Detect which cell encompasses the target text, then output its (x, y) center coordinate. 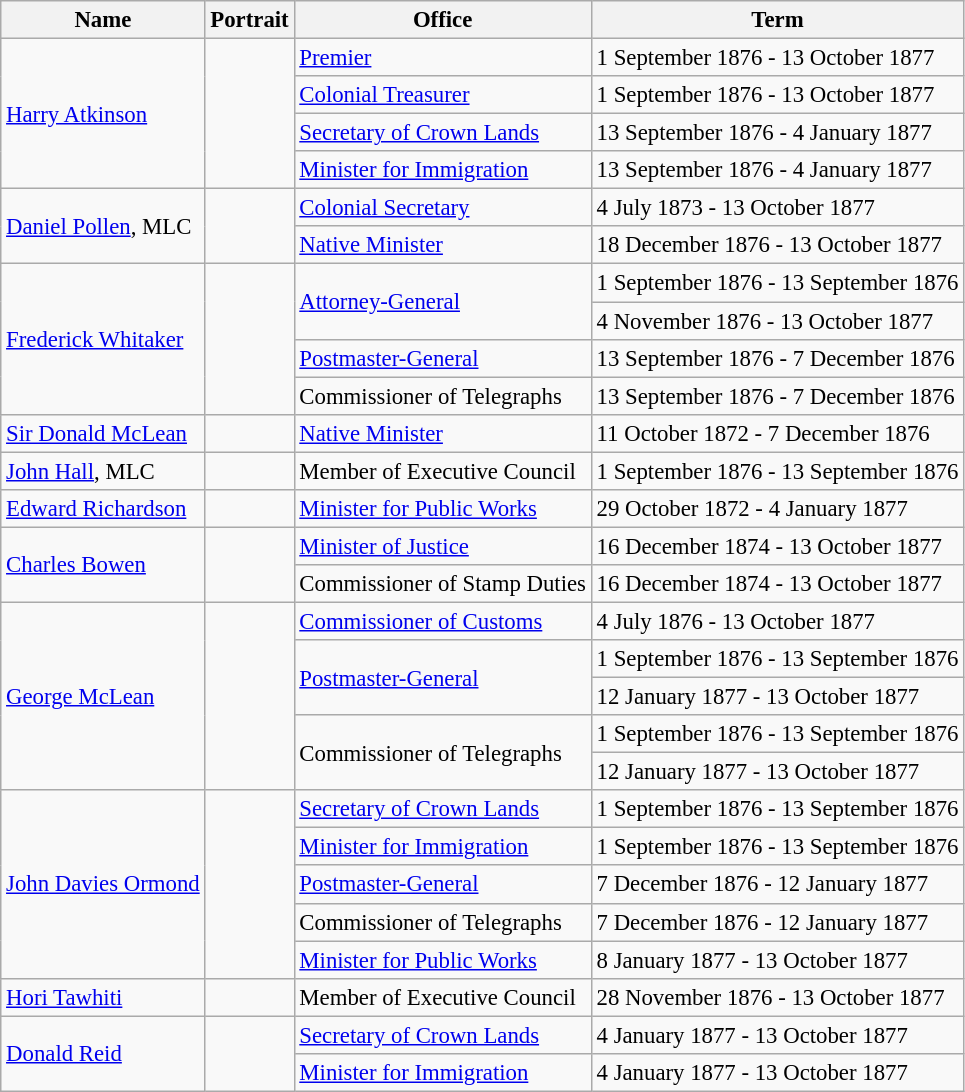
11 October 1872 - 7 December 1876 (777, 433)
John Davies Ormond (103, 884)
Name (103, 20)
Charles Bowen (103, 564)
Frederick Whitaker (103, 339)
28 November 1876 - 13 October 1877 (777, 997)
Donald Reid (103, 1054)
Colonial Treasurer (442, 95)
Sir Donald McLean (103, 433)
Office (442, 20)
Premier (442, 58)
Commissioner of Customs (442, 621)
Minister of Justice (442, 546)
4 July 1876 - 13 October 1877 (777, 621)
4 July 1873 - 13 October 1877 (777, 208)
29 October 1872 - 4 January 1877 (777, 509)
John Hall, MLC (103, 471)
Portrait (250, 20)
Commissioner of Stamp Duties (442, 584)
Term (777, 20)
Hori Tawhiti (103, 997)
Attorney-General (442, 302)
Edward Richardson (103, 509)
4 November 1876 - 13 October 1877 (777, 321)
George McLean (103, 696)
Daniel Pollen, MLC (103, 226)
Harry Atkinson (103, 114)
18 December 1876 - 13 October 1877 (777, 245)
Colonial Secretary (442, 208)
8 January 1877 - 13 October 1877 (777, 960)
